Locate the cell with the specified text and output its [x, y] center coordinate. 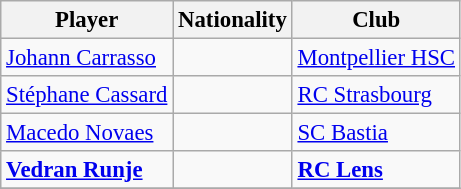
Johann Carrasso [87, 58]
SC Bastia [376, 133]
Club [376, 20]
RC Lens [376, 170]
RC Strasbourg [376, 95]
Player [87, 20]
Macedo Novaes [87, 133]
Vedran Runje [87, 170]
Nationality [232, 20]
Stéphane Cassard [87, 95]
Montpellier HSC [376, 58]
